Capture the cell that displays the provided text and extract its (x, y) central coordinate. 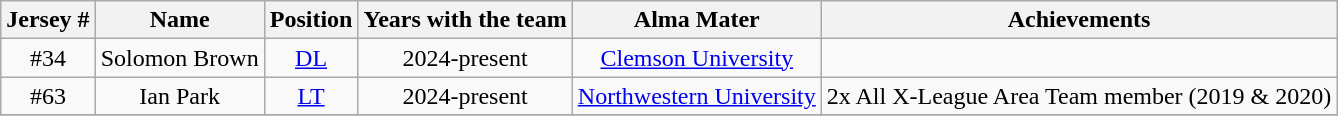
Solomon Brown (180, 58)
LT (311, 96)
DL (311, 58)
Ian Park (180, 96)
#63 (48, 96)
Clemson University (696, 58)
2x All X-League Area Team member (2019 & 2020) (1078, 96)
Years with the team (465, 20)
#34 (48, 58)
Achievements (1078, 20)
Name (180, 20)
Northwestern University (696, 96)
Jersey # (48, 20)
Alma Mater (696, 20)
Position (311, 20)
